Scan for the cell matching the given text and deliver its (X, Y) coordinate at center. 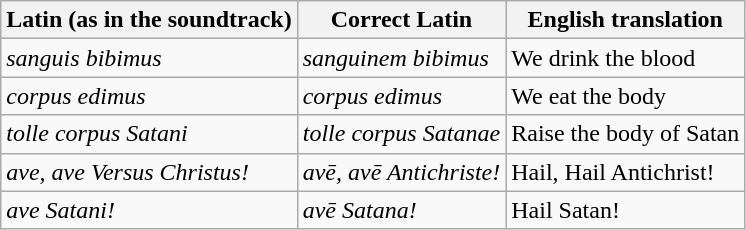
We eat the body (626, 96)
Raise the body of Satan (626, 134)
ave, ave Versus Christus! (149, 172)
avē Satana! (402, 210)
Hail Satan! (626, 210)
Latin (as in the soundtrack) (149, 20)
We drink the blood (626, 58)
sanguis bibimus (149, 58)
sanguinem bibimus (402, 58)
Correct Latin (402, 20)
ave Satani! (149, 210)
tolle corpus Satani (149, 134)
tolle corpus Satanae (402, 134)
Hail, Hail Antichrist! (626, 172)
avē, avē Antichriste! (402, 172)
English translation (626, 20)
